Return [X, Y] of the center of cell containing provided text 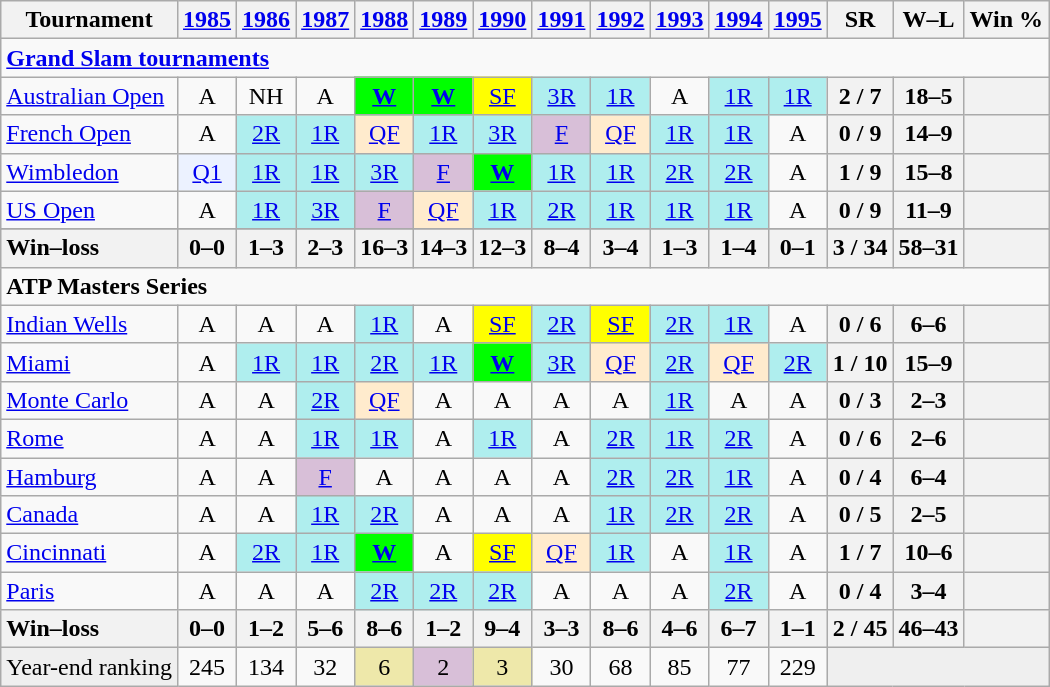
ATP Masters Series [525, 286]
5–6 [326, 629]
1987 [326, 20]
8–4 [562, 248]
W–L [928, 20]
68 [620, 667]
Grand Slam tournaments [525, 58]
18–5 [928, 96]
10–6 [928, 553]
Tournament [90, 20]
Canada [90, 515]
229 [798, 667]
3 / 34 [860, 248]
1993 [680, 20]
1994 [738, 20]
32 [326, 667]
1985 [208, 20]
Monte Carlo [90, 400]
30 [562, 667]
9–4 [502, 629]
1986 [266, 20]
2 / 7 [860, 96]
3–3 [562, 629]
6–4 [928, 477]
0 / 5 [860, 515]
0 / 3 [860, 400]
Hamburg [90, 477]
6 [384, 667]
0–1 [798, 248]
134 [266, 667]
Cincinnati [90, 553]
14–9 [928, 134]
1995 [798, 20]
245 [208, 667]
US Open [90, 210]
SR [860, 20]
46–43 [928, 629]
NH [266, 96]
2 [444, 667]
1990 [502, 20]
14–3 [444, 248]
1 / 10 [860, 362]
15–9 [928, 362]
77 [738, 667]
Q1 [208, 172]
2–5 [928, 515]
Rome [90, 438]
Miami [90, 362]
4–6 [680, 629]
Indian Wells [90, 324]
3 [502, 667]
French Open [90, 134]
2–6 [928, 438]
2 / 45 [860, 629]
1992 [620, 20]
Win % [1006, 20]
1–1 [798, 629]
1988 [384, 20]
16–3 [384, 248]
15–8 [928, 172]
Paris [90, 591]
1–4 [738, 248]
1989 [444, 20]
Australian Open [90, 96]
6–6 [928, 324]
Year-end ranking [90, 667]
1 / 7 [860, 553]
1991 [562, 20]
58–31 [928, 248]
Wimbledon [90, 172]
6–7 [738, 629]
1 / 9 [860, 172]
11–9 [928, 210]
12–3 [502, 248]
85 [680, 667]
